Provide the (x, y) coordinate of the cell's center where the given text is located.  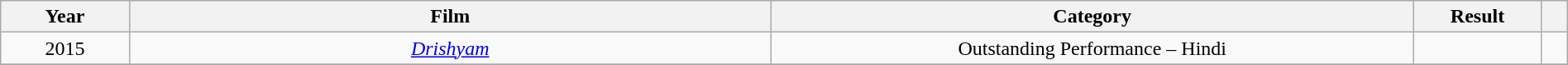
Outstanding Performance – Hindi (1092, 48)
2015 (65, 48)
Film (450, 17)
Category (1092, 17)
Result (1477, 17)
Year (65, 17)
Drishyam (450, 48)
